Find where the given text appears and provide that cell's center as (X, Y) coordinate. 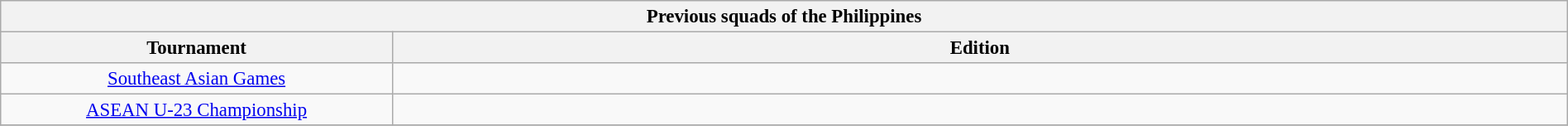
Southeast Asian Games (197, 79)
Edition (979, 48)
Previous squads of the Philippines (784, 17)
ASEAN U-23 Championship (197, 110)
Tournament (197, 48)
